Return (x, y) of the center of cell containing provided text 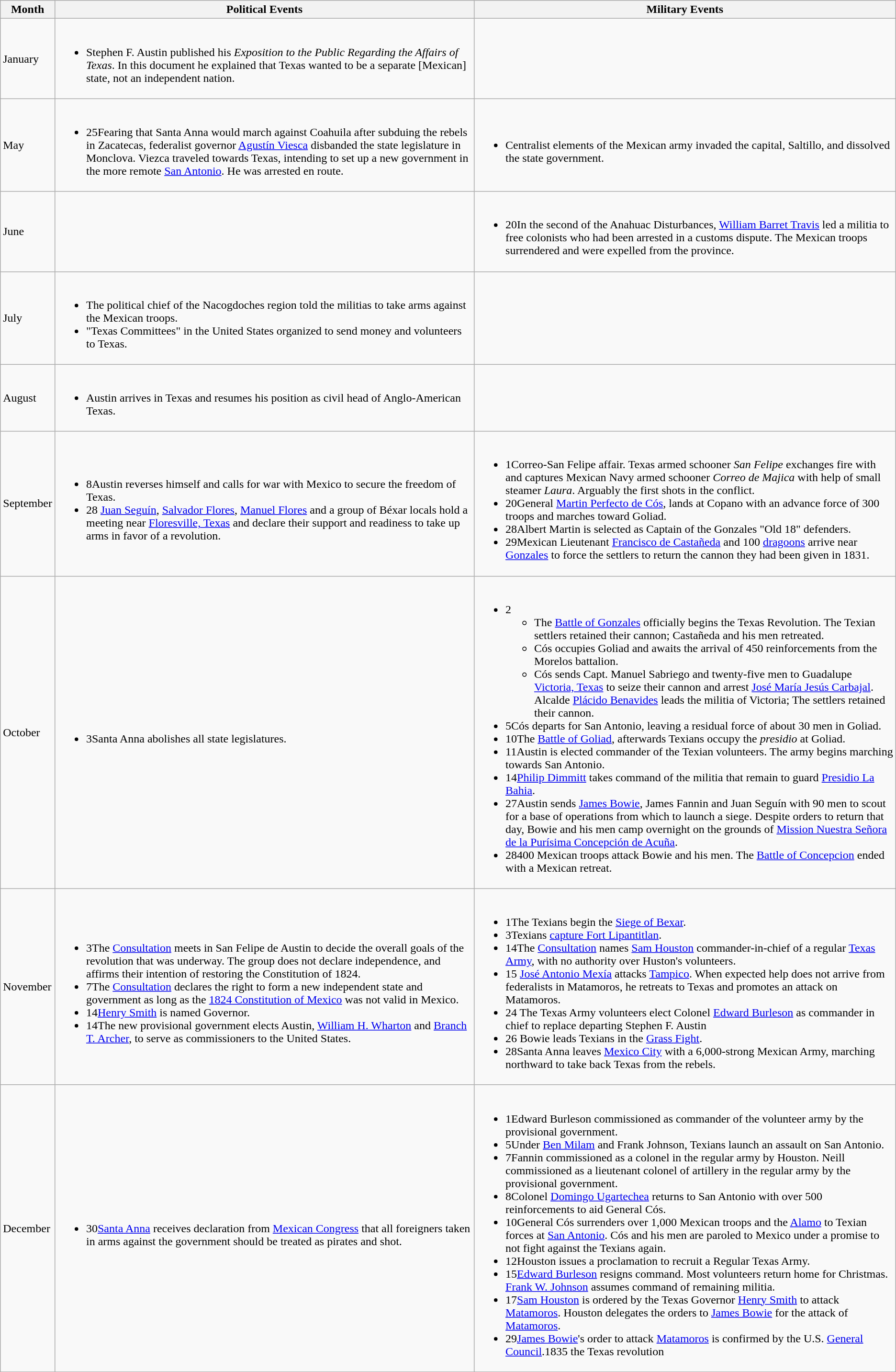
October (28, 732)
May (28, 145)
Military Events (685, 10)
July (28, 318)
Centralist elements of the Mexican army invaded the capital, Saltillo, and dissolved the state government. (685, 145)
December (28, 1228)
Political Events (264, 10)
August (28, 398)
November (28, 987)
Austin arrives in Texas and resumes his position as civil head of Anglo-American Texas. (264, 398)
3Santa Anna abolishes all state legislatures. (264, 732)
January (28, 58)
Month (28, 10)
September (28, 504)
June (28, 232)
